Detect which cell encompasses the target text, then output its [x, y] center coordinate. 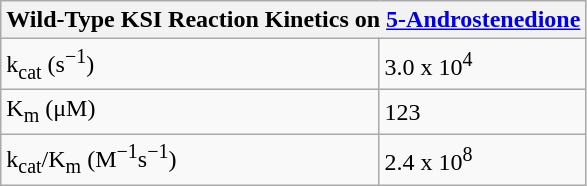
123 [482, 112]
2.4 x 108 [482, 160]
3.0 x 104 [482, 64]
kcat (s−1) [190, 64]
Km (μM) [190, 112]
kcat/Km (M−1s−1) [190, 160]
Wild-Type KSI Reaction Kinetics on 5-Androstenedione [294, 20]
